Scan for the cell matching the given text and deliver its (x, y) coordinate at center. 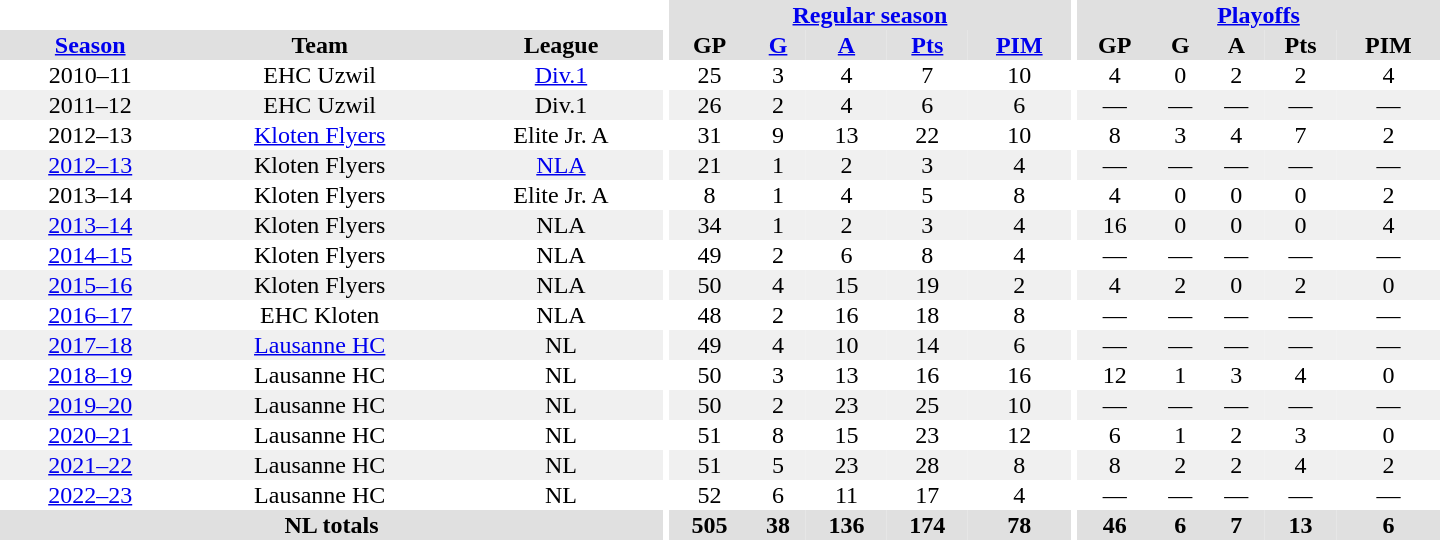
22 (928, 135)
26 (710, 105)
2015–16 (90, 285)
136 (846, 525)
Regular season (870, 15)
2021–22 (90, 465)
11 (846, 495)
Team (320, 45)
52 (710, 495)
19 (928, 285)
NL totals (332, 525)
9 (778, 135)
34 (710, 225)
2010–11 (90, 75)
2018–19 (90, 375)
46 (1114, 525)
38 (778, 525)
2020–21 (90, 435)
2011–12 (90, 105)
78 (1020, 525)
2019–20 (90, 405)
28 (928, 465)
2022–23 (90, 495)
17 (928, 495)
21 (710, 165)
2016–17 (90, 315)
EHC Kloten (320, 315)
Playoffs (1258, 15)
2017–18 (90, 345)
Season (90, 45)
505 (710, 525)
48 (710, 315)
18 (928, 315)
14 (928, 345)
174 (928, 525)
2014–15 (90, 255)
31 (710, 135)
League (561, 45)
